Extract the [X, Y] coordinate from the center of the cell holding the provided text.  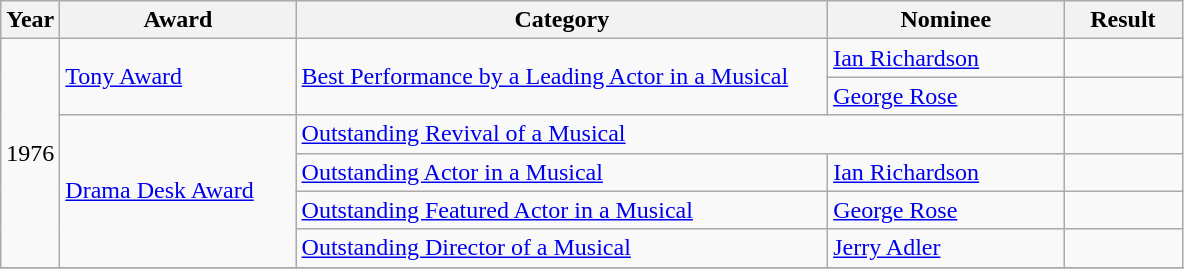
Best Performance by a Leading Actor in a Musical [562, 77]
Category [562, 20]
Outstanding Actor in a Musical [562, 172]
Year [30, 20]
Result [1123, 20]
Outstanding Director of a Musical [562, 248]
Outstanding Revival of a Musical [680, 134]
Award [178, 20]
Nominee [946, 20]
Outstanding Featured Actor in a Musical [562, 210]
1976 [30, 153]
Tony Award [178, 77]
Jerry Adler [946, 248]
Drama Desk Award [178, 191]
